Return the [x, y] coordinate for the center point of the cell that contains the specified text.  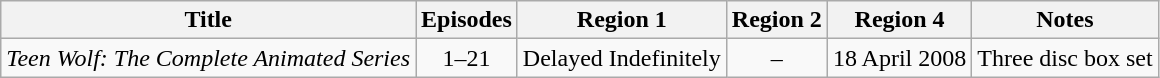
Region 2 [776, 20]
Region 4 [899, 20]
Delayed Indefinitely [622, 58]
Region 1 [622, 20]
Title [208, 20]
Notes [1065, 20]
18 April 2008 [899, 58]
Episodes [467, 20]
1–21 [467, 58]
Three disc box set [1065, 58]
– [776, 58]
Teen Wolf: The Complete Animated Series [208, 58]
